Pinpoint the cell where the given text exists, returning its [x, y] midpoint coordinate. 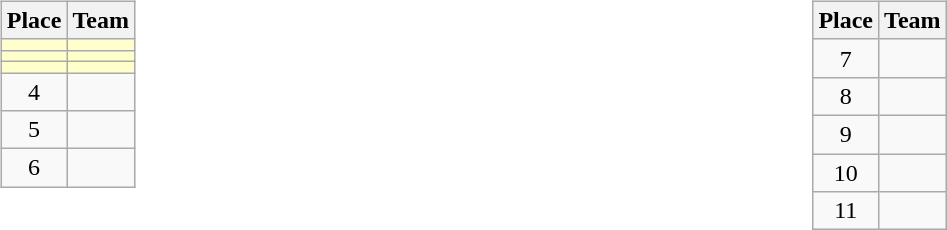
8 [846, 96]
7 [846, 58]
10 [846, 173]
4 [34, 91]
6 [34, 168]
9 [846, 134]
5 [34, 130]
11 [846, 211]
